Return the [X, Y] coordinate for the center point of the cell that contains the specified text.  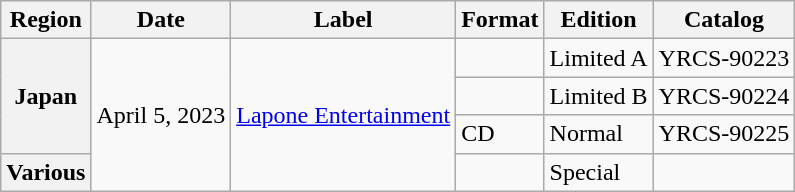
Various [46, 172]
Region [46, 20]
CD [500, 134]
YRCS-90225 [724, 134]
Special [598, 172]
Limited A [598, 58]
Label [344, 20]
Limited B [598, 96]
Japan [46, 96]
YRCS-90224 [724, 96]
Lapone Entertainment [344, 115]
April 5, 2023 [161, 115]
Normal [598, 134]
YRCS-90223 [724, 58]
Catalog [724, 20]
Date [161, 20]
Format [500, 20]
Edition [598, 20]
